Extract the [X, Y] coordinate from the center of the cell holding the provided text.  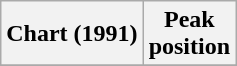
Chart (1991) [72, 34]
Peakposition [189, 34]
